Capture the cell that displays the provided text and extract its [X, Y] central coordinate. 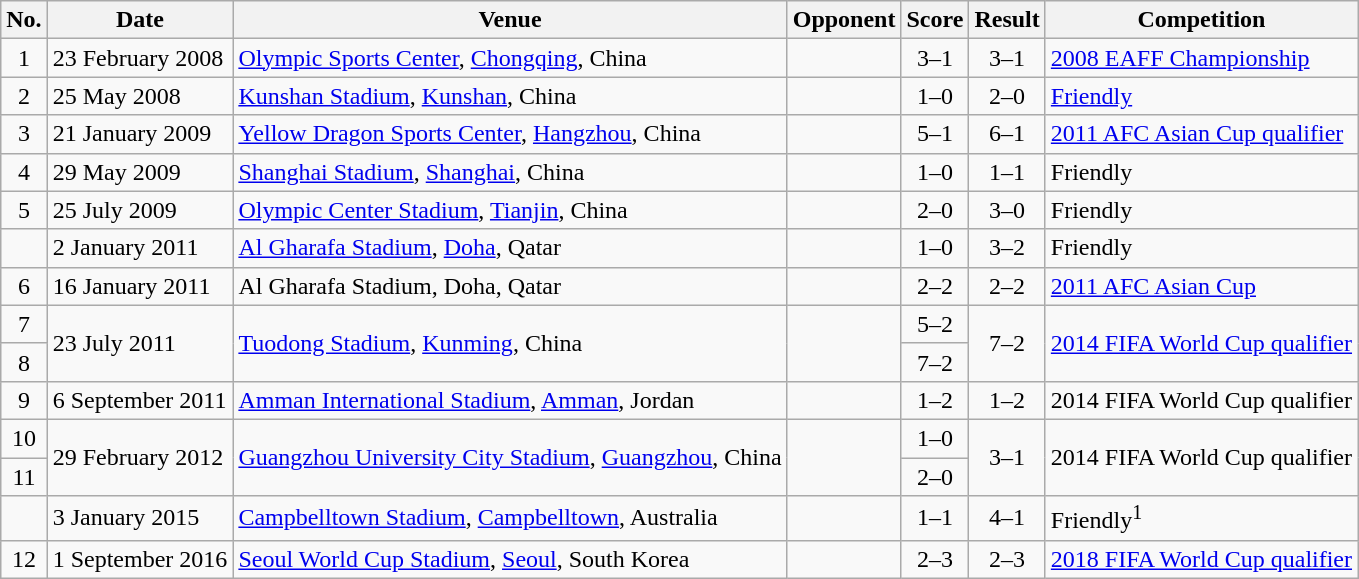
Campbelltown Stadium, Campbelltown, Australia [510, 518]
Shanghai Stadium, Shanghai, China [510, 172]
Olympic Center Stadium, Tianjin, China [510, 210]
2 [24, 96]
16 January 2011 [140, 286]
6 September 2011 [140, 400]
4–1 [1007, 518]
12 [24, 559]
6–1 [1007, 134]
Amman International Stadium, Amman, Jordan [510, 400]
No. [24, 20]
Seoul World Cup Stadium, Seoul, South Korea [510, 559]
Kunshan Stadium, Kunshan, China [510, 96]
5–1 [935, 134]
7 [24, 324]
3–2 [1007, 248]
4 [24, 172]
2 January 2011 [140, 248]
2011 AFC Asian Cup [1201, 286]
8 [24, 362]
Opponent [844, 20]
Venue [510, 20]
9 [24, 400]
Friendly1 [1201, 518]
11 [24, 477]
25 May 2008 [140, 96]
6 [24, 286]
1 [24, 58]
3 [24, 134]
5 [24, 210]
21 January 2009 [140, 134]
Result [1007, 20]
23 February 2008 [140, 58]
5–2 [935, 324]
Guangzhou University City Stadium, Guangzhou, China [510, 457]
3 January 2015 [140, 518]
29 February 2012 [140, 457]
Date [140, 20]
29 May 2009 [140, 172]
Yellow Dragon Sports Center, Hangzhou, China [510, 134]
10 [24, 438]
23 July 2011 [140, 343]
3–0 [1007, 210]
2008 EAFF Championship [1201, 58]
1 September 2016 [140, 559]
Competition [1201, 20]
2018 FIFA World Cup qualifier [1201, 559]
Tuodong Stadium, Kunming, China [510, 343]
Score [935, 20]
25 July 2009 [140, 210]
2011 AFC Asian Cup qualifier [1201, 134]
Olympic Sports Center, Chongqing, China [510, 58]
